Output the (X, Y) coordinate of the center of the cell containing the given text.  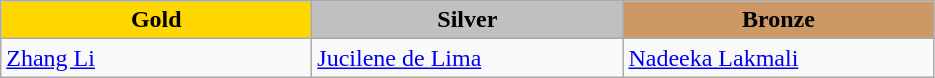
Jucilene de Lima (468, 58)
Nadeeka Lakmali (778, 58)
Bronze (778, 20)
Silver (468, 20)
Gold (156, 20)
Zhang Li (156, 58)
